Search for the cell housing the specified text and yield its (x, y) center coordinate. 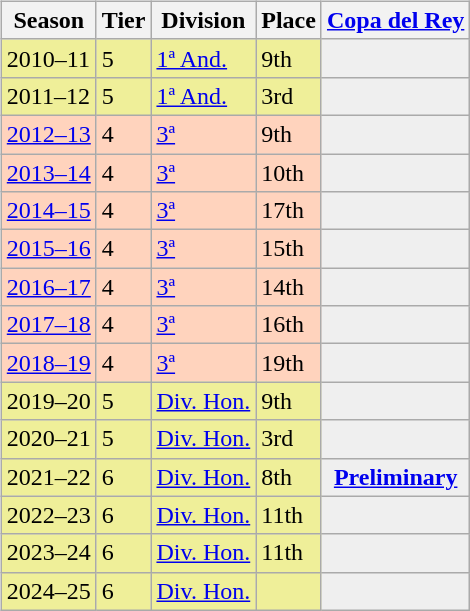
17th (289, 211)
10th (289, 173)
19th (289, 363)
Season (48, 20)
2011–12 (48, 96)
2020–21 (48, 439)
2022–23 (48, 515)
2015–16 (48, 249)
Place (289, 20)
14th (289, 287)
Preliminary (395, 477)
2013–14 (48, 173)
2010–11 (48, 58)
2019–20 (48, 401)
Copa del Rey (395, 20)
8th (289, 477)
Division (204, 20)
15th (289, 249)
2016–17 (48, 287)
2024–25 (48, 591)
Tier (124, 20)
2018–19 (48, 363)
2021–22 (48, 477)
16th (289, 325)
2017–18 (48, 325)
2012–13 (48, 134)
2023–24 (48, 553)
2014–15 (48, 211)
